Output the [X, Y] coordinate of the center of the cell containing the given text.  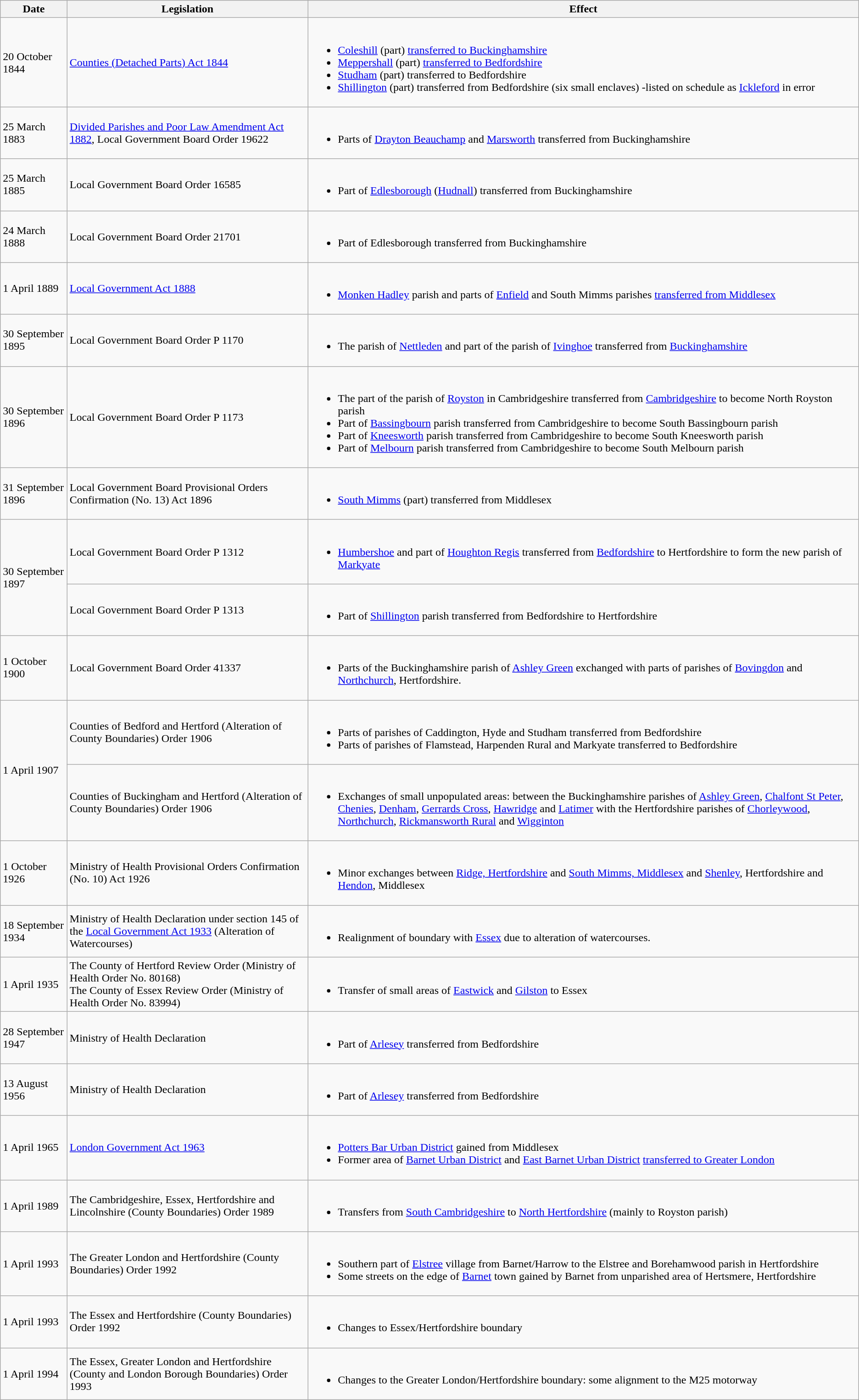
Local Government Board Order 21701 [187, 237]
Local Government Board Order P 1170 [187, 340]
London Government Act 1963 [187, 1148]
Counties of Bedford and Hertford (Alteration of County Boundaries) Order 1906 [187, 732]
Local Government Board Order 41337 [187, 668]
1 April 1989 [34, 1206]
30 September 1897 [34, 577]
Parts of Drayton Beauchamp and Marsworth transferred from Buckinghamshire [583, 133]
Part of Edlesborough transferred from Buckinghamshire [583, 237]
25 March 1885 [34, 184]
The parish of Nettleden and part of the parish of Ivinghoe transferred from Buckinghamshire [583, 340]
Part of Edlesborough (Hudnall) transferred from Buckinghamshire [583, 184]
Local Government Board Provisional Orders Confirmation (No. 13) Act 1896 [187, 494]
Counties of Buckingham and Hertford (Alteration of County Boundaries) Order 1906 [187, 803]
24 March 1888 [34, 237]
20 October 1844 [34, 62]
1 October 1926 [34, 873]
Effect [583, 9]
Local Government Board Order 16585 [187, 184]
Date [34, 9]
The County of Hertford Review Order (Ministry of Health Order No. 80168)The County of Essex Review Order (Ministry of Health Order No. 83994) [187, 985]
Local Government Board Order P 1313 [187, 609]
Ministry of Health Declaration under section 145 of the Local Government Act 1933 (Alteration of Watercourses) [187, 931]
Local Government Board Order P 1312 [187, 552]
The Essex and Hertfordshire (County Boundaries) Order 1992 [187, 1322]
South Mimms (part) transferred from Middlesex [583, 494]
Potters Bar Urban District gained from MiddlesexFormer area of Barnet Urban District and East Barnet Urban District transferred to Greater London [583, 1148]
1 April 1889 [34, 288]
25 March 1883 [34, 133]
31 September 1896 [34, 494]
Transfers from South Cambridgeshire to North Hertfordshire (mainly to Royston parish) [583, 1206]
Counties (Detached Parts) Act 1844 [187, 62]
Changes to the Greater London/Hertfordshire boundary: some alignment to the M25 motorway [583, 1374]
Transfer of small areas of Eastwick and Gilston to Essex [583, 985]
Local Government Act 1888 [187, 288]
Parts of the Buckinghamshire parish of Ashley Green exchanged with parts of parishes of Bovingdon and Northchurch, Hertfordshire. [583, 668]
1 April 1907 [34, 771]
1 April 1935 [34, 985]
Minor exchanges between Ridge, Hertfordshire and South Mimms, Middlesex and Shenley, Hertfordshire and Hendon, Middlesex [583, 873]
30 September 1896 [34, 417]
28 September 1947 [34, 1038]
The Essex, Greater London and Hertfordshire (County and London Borough Boundaries) Order 1993 [187, 1374]
Humbershoe and part of Houghton Regis transferred from Bedfordshire to Hertfordshire to form the new parish of Markyate [583, 552]
1 April 1994 [34, 1374]
Divided Parishes and Poor Law Amendment Act 1882, Local Government Board Order 19622 [187, 133]
The Greater London and Hertfordshire (County Boundaries) Order 1992 [187, 1264]
1 October 1900 [34, 668]
13 August 1956 [34, 1089]
Ministry of Health Provisional Orders Confirmation (No. 10) Act 1926 [187, 873]
1 April 1965 [34, 1148]
Changes to Essex/Hertfordshire boundary [583, 1322]
Local Government Board Order P 1173 [187, 417]
30 September 1895 [34, 340]
Part of Shillington parish transferred from Bedfordshire to Hertfordshire [583, 609]
Monken Hadley parish and parts of Enfield and South Mimms parishes transferred from Middlesex [583, 288]
18 September 1934 [34, 931]
Legislation [187, 9]
The Cambridgeshire, Essex, Hertfordshire and Lincolnshire (County Boundaries) Order 1989 [187, 1206]
Realignment of boundary with Essex due to alteration of watercourses. [583, 931]
